Locate the cell with the specified text and output its [X, Y] center coordinate. 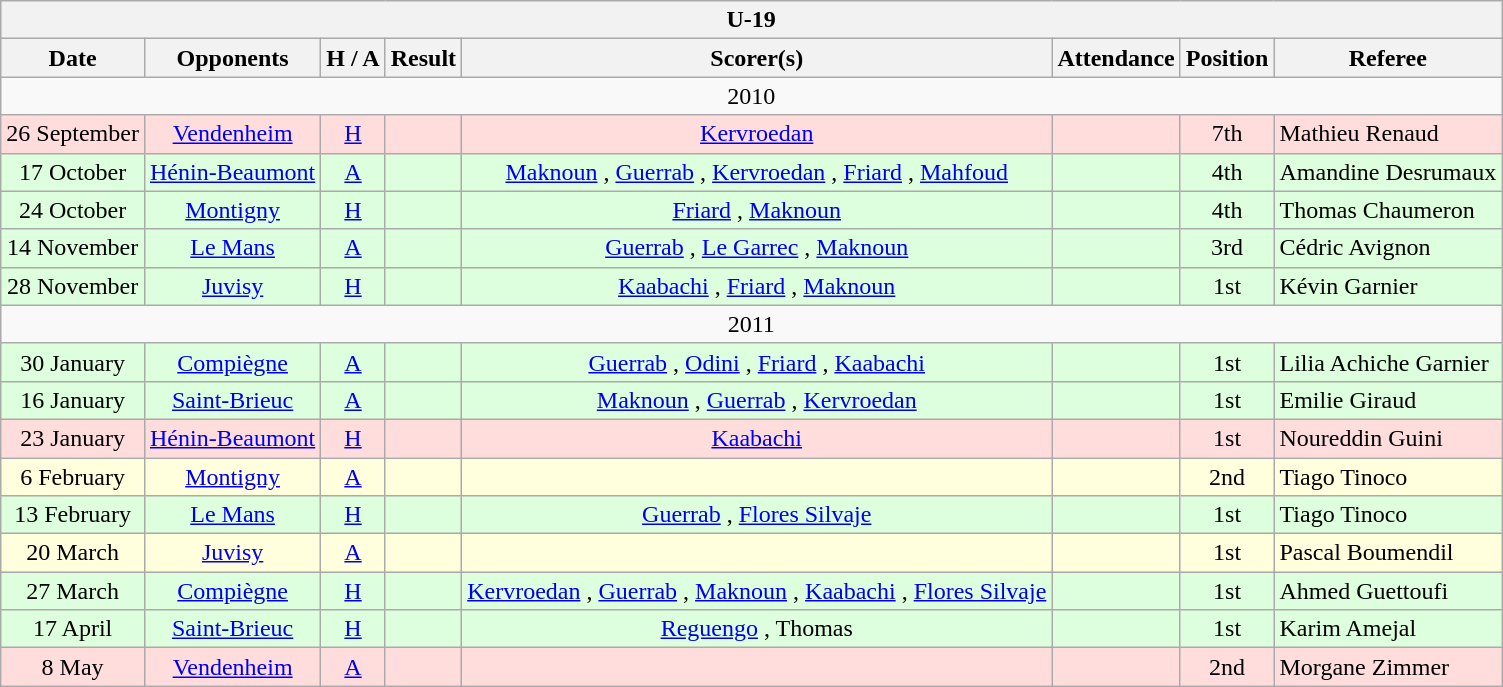
20 March [73, 553]
30 January [73, 362]
Reguengo , Thomas [757, 629]
Guerrab , Le Garrec , Maknoun [757, 248]
Thomas Chaumeron [1388, 210]
Referee [1388, 58]
23 January [73, 438]
8 May [73, 667]
H / A [353, 58]
Kervroedan , Guerrab , Maknoun , Kaabachi , Flores Silvaje [757, 591]
13 February [73, 515]
6 February [73, 477]
Date [73, 58]
28 November [73, 286]
Opponents [232, 58]
Mathieu Renaud [1388, 134]
Ahmed Guettoufi [1388, 591]
26 September [73, 134]
7th [1227, 134]
17 October [73, 172]
Cédric Avignon [1388, 248]
Scorer(s) [757, 58]
Kaabachi [757, 438]
3rd [1227, 248]
2011 [752, 324]
Maknoun , Guerrab , Kervroedan [757, 400]
Karim Amejal [1388, 629]
16 January [73, 400]
27 March [73, 591]
Maknoun , Guerrab , Kervroedan , Friard , Mahfoud [757, 172]
2010 [752, 96]
Morgane Zimmer [1388, 667]
Position [1227, 58]
17 April [73, 629]
Noureddin Guini [1388, 438]
24 October [73, 210]
Friard , Maknoun [757, 210]
Emilie Giraud [1388, 400]
Pascal Boumendil [1388, 553]
U-19 [752, 20]
Kévin Garnier [1388, 286]
Lilia Achiche Garnier [1388, 362]
Attendance [1116, 58]
14 November [73, 248]
Guerrab , Odini , Friard , Kaabachi [757, 362]
Guerrab , Flores Silvaje [757, 515]
Kaabachi , Friard , Maknoun [757, 286]
Kervroedan [757, 134]
Amandine Desrumaux [1388, 172]
Result [423, 58]
